Capture the cell that displays the provided text and extract its [X, Y] central coordinate. 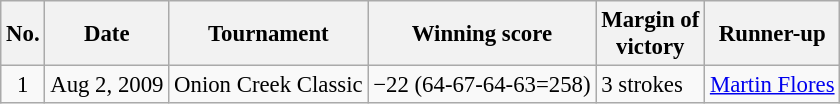
No. [23, 34]
−22 (64-67-64-63=258) [482, 85]
1 [23, 85]
Tournament [268, 34]
Winning score [482, 34]
Date [107, 34]
Onion Creek Classic [268, 85]
Aug 2, 2009 [107, 85]
Margin ofvictory [650, 34]
3 strokes [650, 85]
Runner-up [772, 34]
Martin Flores [772, 85]
